Find where the given text appears and provide that cell's center as (X, Y) coordinate. 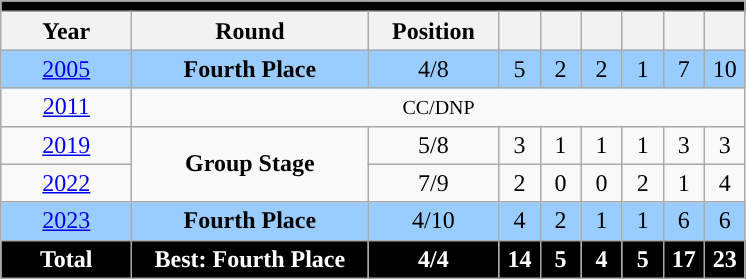
7 (684, 69)
Best: Fourth Place (250, 259)
Round (250, 31)
2005 (66, 69)
4/4 (434, 259)
Total (66, 259)
Year (66, 31)
CC/DNP (439, 107)
5/8 (434, 145)
14 (520, 259)
4/10 (434, 221)
2023 (66, 221)
2019 (66, 145)
10 (724, 69)
2022 (66, 183)
2011 (66, 107)
17 (684, 259)
23 (724, 259)
Group Stage (250, 164)
7/9 (434, 183)
4/8 (434, 69)
Position (434, 31)
